Scan for the cell matching the given text and deliver its (x, y) coordinate at center. 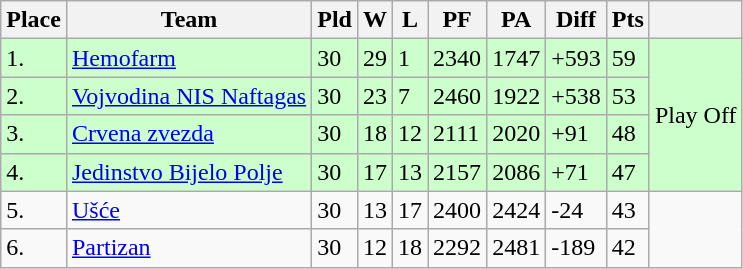
W (374, 20)
6. (34, 248)
42 (628, 248)
PA (516, 20)
2020 (516, 134)
+593 (576, 58)
53 (628, 96)
29 (374, 58)
2400 (458, 210)
2111 (458, 134)
4. (34, 172)
Jedinstvo Bijelo Polje (188, 172)
Ušće (188, 210)
+91 (576, 134)
48 (628, 134)
Hemofarm (188, 58)
2. (34, 96)
-24 (576, 210)
1 (410, 58)
59 (628, 58)
43 (628, 210)
23 (374, 96)
-189 (576, 248)
47 (628, 172)
Place (34, 20)
+538 (576, 96)
Team (188, 20)
Partizan (188, 248)
7 (410, 96)
1747 (516, 58)
2292 (458, 248)
Pts (628, 20)
Diff (576, 20)
3. (34, 134)
5. (34, 210)
2460 (458, 96)
2157 (458, 172)
L (410, 20)
2086 (516, 172)
PF (458, 20)
Vojvodina NIS Naftagas (188, 96)
2481 (516, 248)
1. (34, 58)
+71 (576, 172)
Crvena zvezda (188, 134)
2424 (516, 210)
Pld (335, 20)
1922 (516, 96)
2340 (458, 58)
Play Off (696, 115)
